Identify which cell holds the provided text, then report its (x, y) central coordinate. 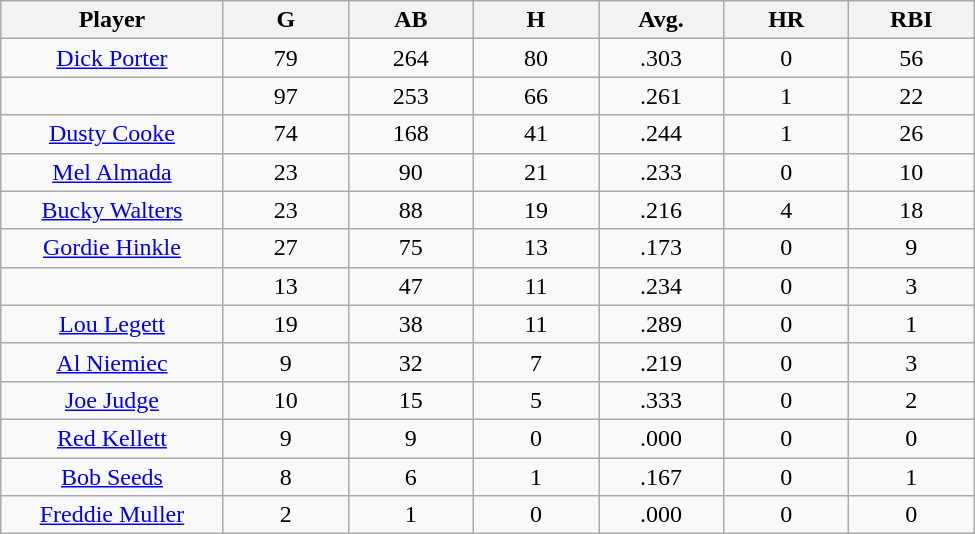
253 (410, 96)
.261 (660, 96)
Al Niemiec (112, 362)
.234 (660, 286)
Bucky Walters (112, 210)
79 (286, 58)
90 (410, 172)
Gordie Hinkle (112, 248)
.303 (660, 58)
38 (410, 324)
88 (410, 210)
Dick Porter (112, 58)
7 (536, 362)
.333 (660, 400)
Dusty Cooke (112, 134)
Player (112, 20)
.289 (660, 324)
Mel Almada (112, 172)
264 (410, 58)
66 (536, 96)
.216 (660, 210)
32 (410, 362)
H (536, 20)
47 (410, 286)
Lou Legett (112, 324)
HR (786, 20)
15 (410, 400)
168 (410, 134)
Avg. (660, 20)
41 (536, 134)
22 (912, 96)
G (286, 20)
97 (286, 96)
.244 (660, 134)
AB (410, 20)
21 (536, 172)
5 (536, 400)
74 (286, 134)
Bob Seeds (112, 477)
.219 (660, 362)
75 (410, 248)
8 (286, 477)
.233 (660, 172)
27 (286, 248)
.167 (660, 477)
4 (786, 210)
.173 (660, 248)
6 (410, 477)
26 (912, 134)
18 (912, 210)
RBI (912, 20)
56 (912, 58)
80 (536, 58)
Freddie Muller (112, 515)
Joe Judge (112, 400)
Red Kellett (112, 438)
